For the text-containing cell, return its midpoint in (X, Y) coordinate format. 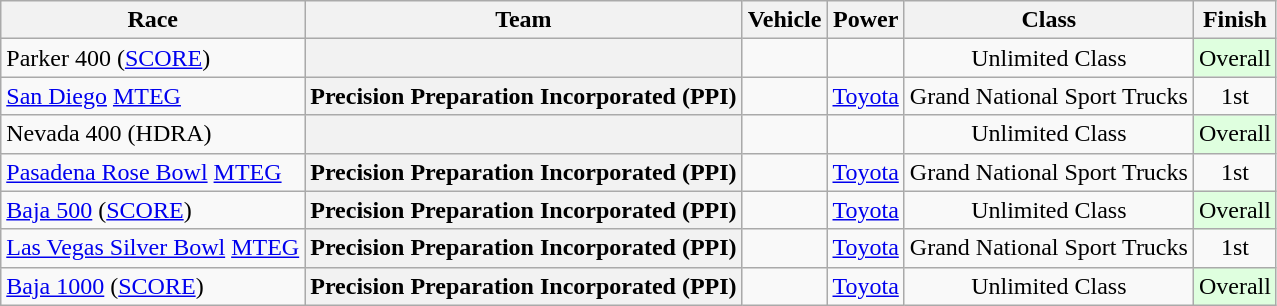
Parker 400 (SCORE) (153, 58)
Power (866, 20)
Vehicle (784, 20)
Nevada 400 (HDRA) (153, 134)
Las Vegas Silver Bowl MTEG (153, 248)
Team (524, 20)
Race (153, 20)
San Diego MTEG (153, 96)
Finish (1234, 20)
Baja 500 (SCORE) (153, 210)
Class (1048, 20)
Baja 1000 (SCORE) (153, 286)
Pasadena Rose Bowl MTEG (153, 172)
